Provide the (X, Y) coordinate of the cell's center where the given text is located.  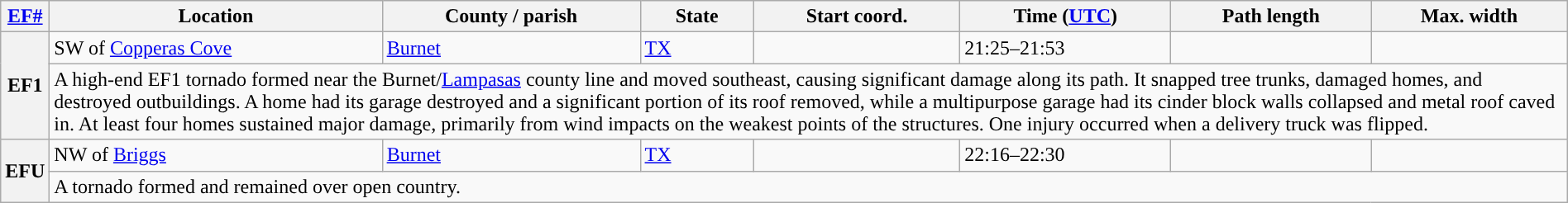
State (696, 17)
Max. width (1469, 17)
NW of Briggs (216, 155)
County / parish (511, 17)
Time (UTC) (1065, 17)
EFU (25, 171)
EF# (25, 17)
Start coord. (857, 17)
Location (216, 17)
A tornado formed and remained over open country. (809, 186)
22:16–22:30 (1065, 155)
Path length (1271, 17)
SW of Copperas Cove (216, 48)
21:25–21:53 (1065, 48)
EF1 (25, 86)
